Pinpoint the cell where the given text exists, returning its [x, y] midpoint coordinate. 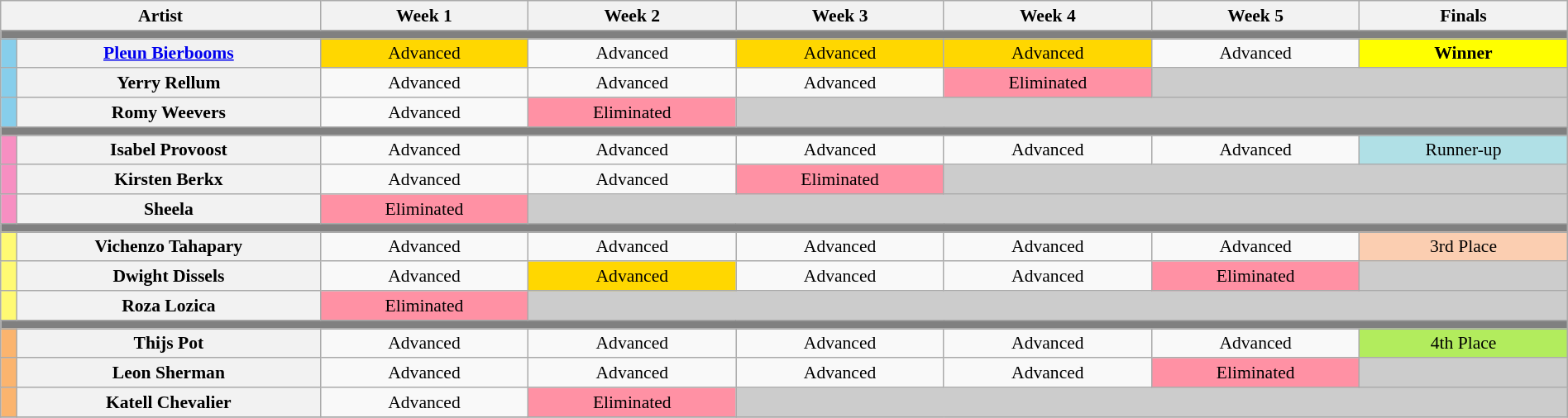
Runner-up [1464, 150]
Finals [1464, 16]
Sheela [169, 209]
Dwight Dissels [169, 277]
Kirsten Berkx [169, 180]
Katell Chevalier [169, 402]
Leon Sherman [169, 373]
Romy Weevers [169, 112]
Thijs Pot [169, 344]
Isabel Provoost [169, 150]
Week 3 [840, 16]
Roza Lozica [169, 306]
Week 5 [1255, 16]
Winner [1464, 54]
Vichenzo Tahapary [169, 247]
Week 4 [1047, 16]
Pleun Bierbooms [169, 54]
3rd Place [1464, 247]
Artist [160, 16]
4th Place [1464, 344]
Yerry Rellum [169, 83]
Week 1 [423, 16]
Week 2 [632, 16]
